From the cell containing the given text, extract its center point as [X, Y] coordinate. 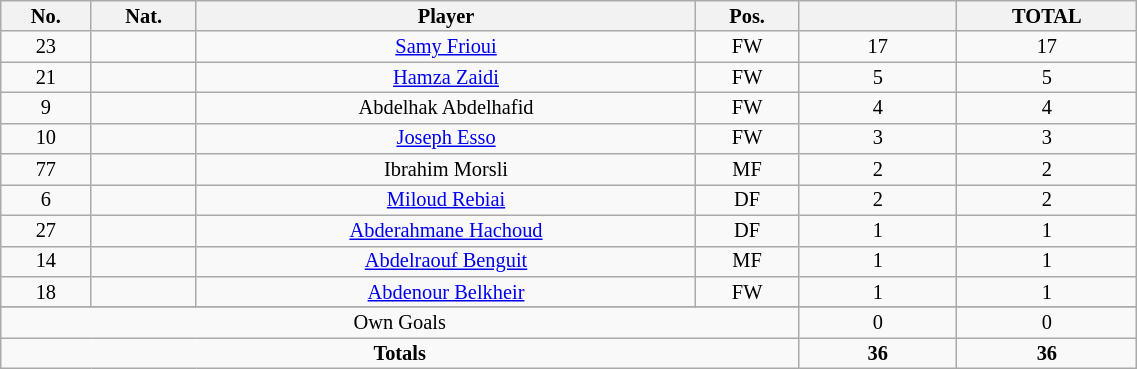
Totals [400, 354]
18 [46, 292]
23 [46, 46]
Miloud Rebiai [446, 200]
Abdenour Belkheir [446, 292]
Abdelraouf Benguit [446, 262]
Player [446, 16]
9 [46, 108]
Joseph Esso [446, 138]
77 [46, 170]
Own Goals [400, 322]
Pos. [748, 16]
14 [46, 262]
21 [46, 78]
10 [46, 138]
Hamza Zaidi [446, 78]
No. [46, 16]
Samy Frioui [446, 46]
Nat. [144, 16]
27 [46, 230]
Ibrahim Morsli [446, 170]
Abderahmane Hachoud [446, 230]
6 [46, 200]
TOTAL [1047, 16]
Abdelhak Abdelhafid [446, 108]
